Return the (X, Y) coordinate for the center point of the cell that contains the specified text.  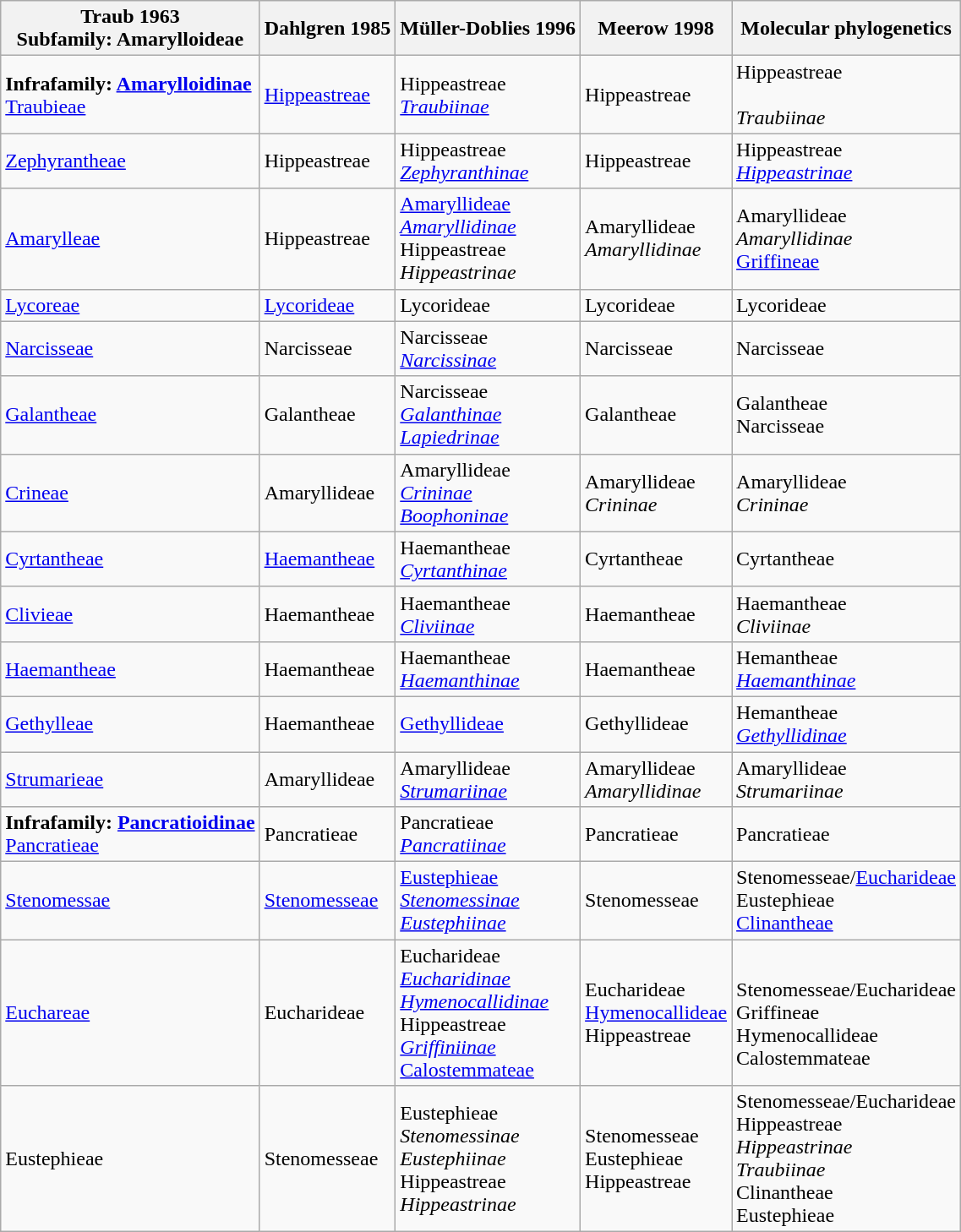
EustephieaeStenomessinaeEustephiinaeHippeastreaeHippeastrinae (489, 1159)
HippeastreaeHippeastrinae (847, 161)
EucharideaeEucharidinaeHymenocallidinaeHippeastreaeGriffiniinaeCalostemmateae (489, 1012)
Stenomesseae/EucharideaeGriffineaeHymenocallideaeCalostemmateae (847, 1012)
Gethylleae (130, 723)
Stenomesseae/EucharideaeEustephieaeClinantheae (847, 901)
StenomesseaeEustephieaeHippeastreae (656, 1159)
Eucharideae (328, 1012)
Stenomesseae/EucharideaeHippeastreaeHippeastrinaeTraubiinaeClinantheaeEustephieae (847, 1159)
AmaryllideaeAmaryllidinaeHippeastreaeHippeastrinae (489, 238)
Müller-Doblies 1996 (489, 29)
Infrafamily: PancratioidinaePancratieae (130, 835)
HaemantheaeCyrtanthinae (489, 559)
Lycoreae (130, 305)
HaemantheaeHaemanthinae (489, 669)
HemantheaeHaemanthinae (847, 669)
Zephyrantheae (130, 161)
EustephieaeStenomessinaeEustephiinae (489, 901)
Dahlgren 1985 (328, 29)
NarcisseaeNarcissinae (489, 348)
Strumarieae (130, 779)
Infrafamily: AmarylloidinaeTraubieae (130, 95)
Traub 1963Subfamily: Amarylloideae (130, 29)
Meerow 1998 (656, 29)
EucharideaeHymenocallideaeHippeastreae (656, 1012)
PancratieaePancratiinae (489, 835)
Crineae (130, 493)
NarcisseaeGalanthinaeLapiedrinae (489, 415)
HippeastreaeZephyranthinae (489, 161)
Euchareae (130, 1012)
AmaryllideaeAmaryllidinaeGriffineae (847, 238)
Molecular phylogenetics (847, 29)
GalantheaeNarcisseae (847, 415)
HemantheaeGethyllidinae (847, 723)
Eustephieae (130, 1159)
Clivieae (130, 613)
Stenomessae (130, 901)
AmaryllideaeCrininaeBoophoninae (489, 493)
Amarylleae (130, 238)
